Find where the given text appears and provide that cell's center as (x, y) coordinate. 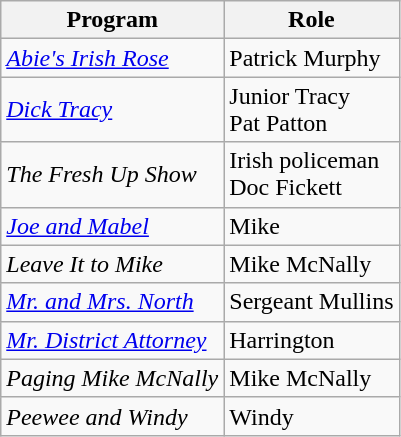
Mike (312, 226)
Sergeant Mullins (312, 302)
Irish policemanDoc Fickett (312, 174)
Role (312, 20)
Patrick Murphy (312, 58)
Mr. and Mrs. North (112, 302)
Peewee and Windy (112, 416)
Abie's Irish Rose (112, 58)
Windy (312, 416)
Harrington (312, 340)
Dick Tracy (112, 110)
Joe and Mabel (112, 226)
Junior TracyPat Patton (312, 110)
Leave It to Mike (112, 264)
The Fresh Up Show (112, 174)
Program (112, 20)
Paging Mike McNally (112, 378)
Mr. District Attorney (112, 340)
